Detect which cell encompasses the target text, then output its [X, Y] center coordinate. 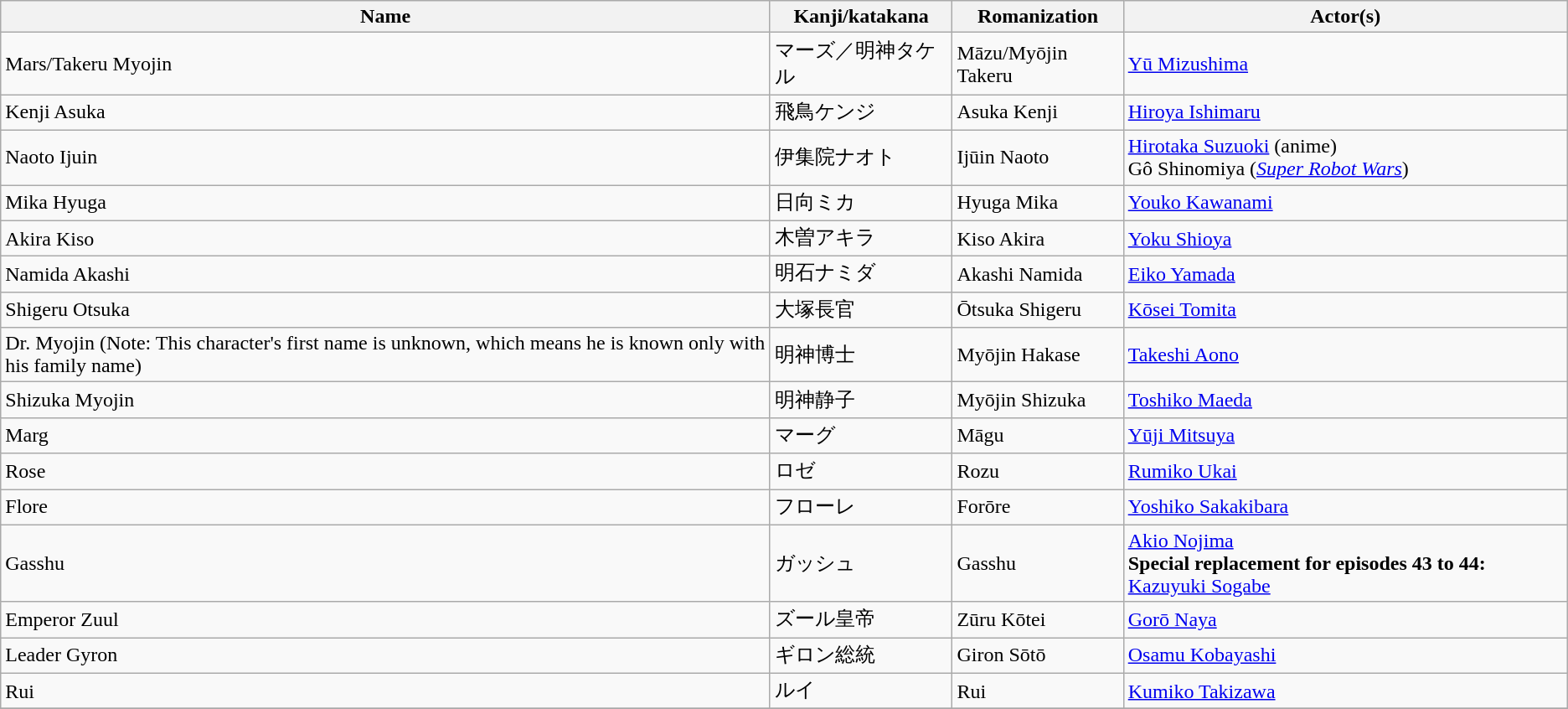
マーズ／明神タケル [861, 64]
Rose [385, 471]
Myōjin Hakase [1038, 355]
Eiko Yamada [1345, 275]
Marg [385, 436]
フローレ [861, 508]
Toshiko Maeda [1345, 401]
日向ミカ [861, 203]
Yoshiko Sakakibara [1345, 508]
Rumiko Ukai [1345, 471]
Takeshi Aono [1345, 355]
Hyuga Mika [1038, 203]
Emperor Zuul [385, 620]
Forōre [1038, 508]
Ōtsuka Shigeru [1038, 310]
Akira Kiso [385, 238]
Myōjin Shizuka [1038, 401]
Akashi Namida [1038, 275]
Ijūin Naoto [1038, 158]
ギロン総統 [861, 655]
Mars/Takeru Myojin [385, 64]
明神博士 [861, 355]
Hirotaka Suzuoki (anime)Gô Shinomiya (Super Robot Wars) [1345, 158]
Zūru Kōtei [1038, 620]
Akio NojimaSpecial replacement for episodes 43 to 44: Kazuyuki Sogabe [1345, 563]
マーグ [861, 436]
ロゼ [861, 471]
Flore [385, 508]
Kanji/katakana [861, 17]
Naoto Ijuin [385, 158]
木曽アキラ [861, 238]
Actor(s) [1345, 17]
Dr. Myojin (Note: This character's first name is unknown, which means he is known only with his family name) [385, 355]
Kiso Akira [1038, 238]
Leader Gyron [385, 655]
Māgu [1038, 436]
ルイ [861, 691]
Kōsei Tomita [1345, 310]
ズール皇帝 [861, 620]
ガッシュ [861, 563]
大塚長官 [861, 310]
Yū Mizushima [1345, 64]
伊集院ナオト [861, 158]
Name [385, 17]
Gorō Naya [1345, 620]
Yoku Shioya [1345, 238]
Rozu [1038, 471]
飛鳥ケンジ [861, 112]
Māzu/Myōjin Takeru [1038, 64]
Kumiko Takizawa [1345, 691]
Mika Hyuga [385, 203]
Hiroya Ishimaru [1345, 112]
Namida Akashi [385, 275]
Romanization [1038, 17]
Asuka Kenji [1038, 112]
Shigeru Otsuka [385, 310]
Yūji Mitsuya [1345, 436]
明石ナミダ [861, 275]
Osamu Kobayashi [1345, 655]
Giron Sōtō [1038, 655]
Shizuka Myojin [385, 401]
Kenji Asuka [385, 112]
明神静子 [861, 401]
Youko Kawanami [1345, 203]
